Return (X, Y) of the center of cell containing provided text 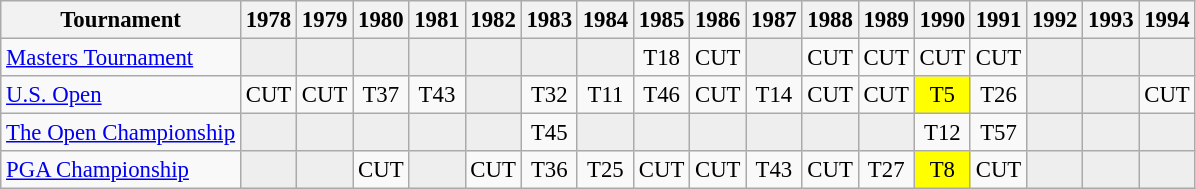
T26 (998, 95)
T14 (774, 95)
1983 (549, 20)
1987 (774, 20)
T57 (998, 133)
1988 (830, 20)
1991 (998, 20)
T32 (549, 95)
T37 (381, 95)
U.S. Open (121, 95)
1982 (493, 20)
1980 (381, 20)
The Open Championship (121, 133)
T12 (942, 133)
1979 (325, 20)
1986 (718, 20)
1993 (1111, 20)
Tournament (121, 20)
T45 (549, 133)
1992 (1055, 20)
T25 (605, 170)
1981 (437, 20)
T36 (549, 170)
1984 (605, 20)
T46 (661, 95)
1994 (1167, 20)
1985 (661, 20)
T11 (605, 95)
1978 (268, 20)
1989 (886, 20)
1990 (942, 20)
PGA Championship (121, 170)
Masters Tournament (121, 58)
T8 (942, 170)
T18 (661, 58)
T5 (942, 95)
T27 (886, 170)
